Find where the given text appears and provide that cell's center as (x, y) coordinate. 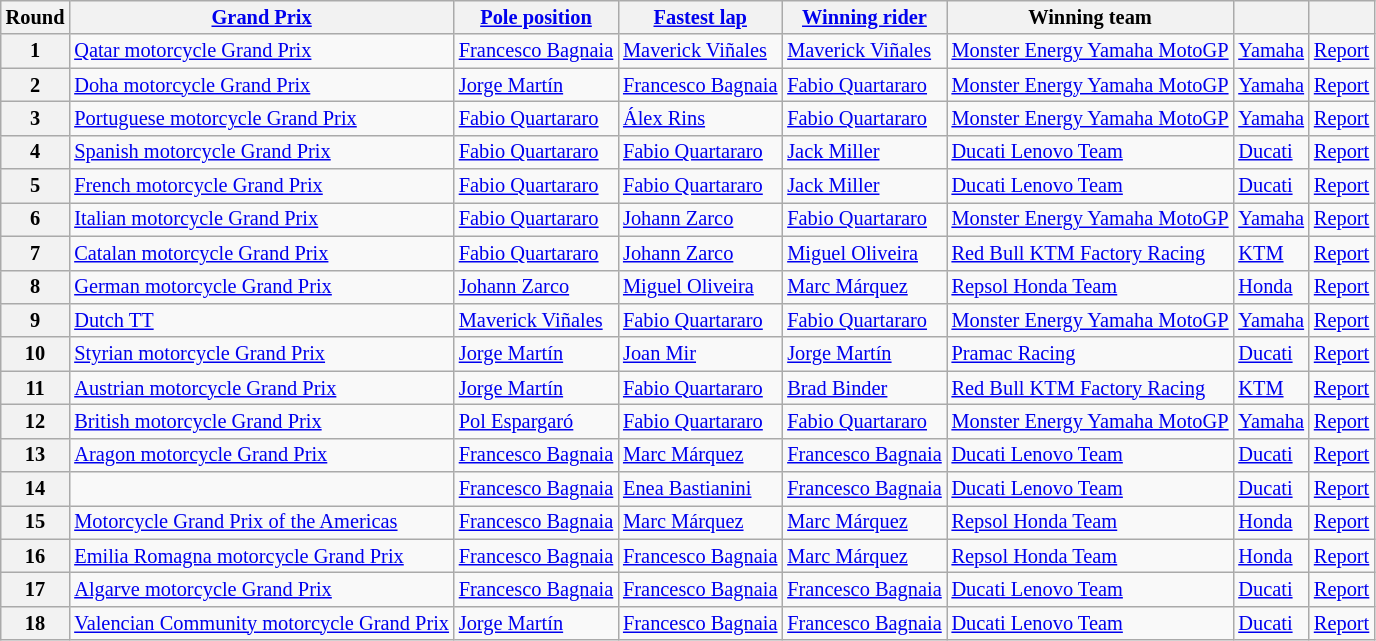
18 (36, 623)
11 (36, 388)
12 (36, 421)
Valencian Community motorcycle Grand Prix (262, 623)
Emilia Romagna motorcycle Grand Prix (262, 556)
Joan Mir (700, 354)
Algarve motorcycle Grand Prix (262, 589)
6 (36, 219)
Grand Prix (262, 17)
Spanish motorcycle Grand Prix (262, 152)
Styrian motorcycle Grand Prix (262, 354)
4 (36, 152)
British motorcycle Grand Prix (262, 421)
Italian motorcycle Grand Prix (262, 219)
8 (36, 287)
16 (36, 556)
Pole position (536, 17)
Austrian motorcycle Grand Prix (262, 388)
1 (36, 51)
9 (36, 320)
French motorcycle Grand Prix (262, 186)
17 (36, 589)
Pramac Racing (1090, 354)
Enea Bastianini (700, 489)
14 (36, 489)
2 (36, 85)
15 (36, 522)
7 (36, 253)
Doha motorcycle Grand Prix (262, 85)
Aragon motorcycle Grand Prix (262, 455)
Portuguese motorcycle Grand Prix (262, 118)
Winning rider (864, 17)
Round (36, 17)
5 (36, 186)
Motorcycle Grand Prix of the Americas (262, 522)
Álex Rins (700, 118)
Qatar motorcycle Grand Prix (262, 51)
Winning team (1090, 17)
10 (36, 354)
Dutch TT (262, 320)
Fastest lap (700, 17)
Pol Espargaró (536, 421)
Catalan motorcycle Grand Prix (262, 253)
13 (36, 455)
German motorcycle Grand Prix (262, 287)
3 (36, 118)
Brad Binder (864, 388)
